Extract the (x, y) coordinate from the center of the cell holding the provided text.  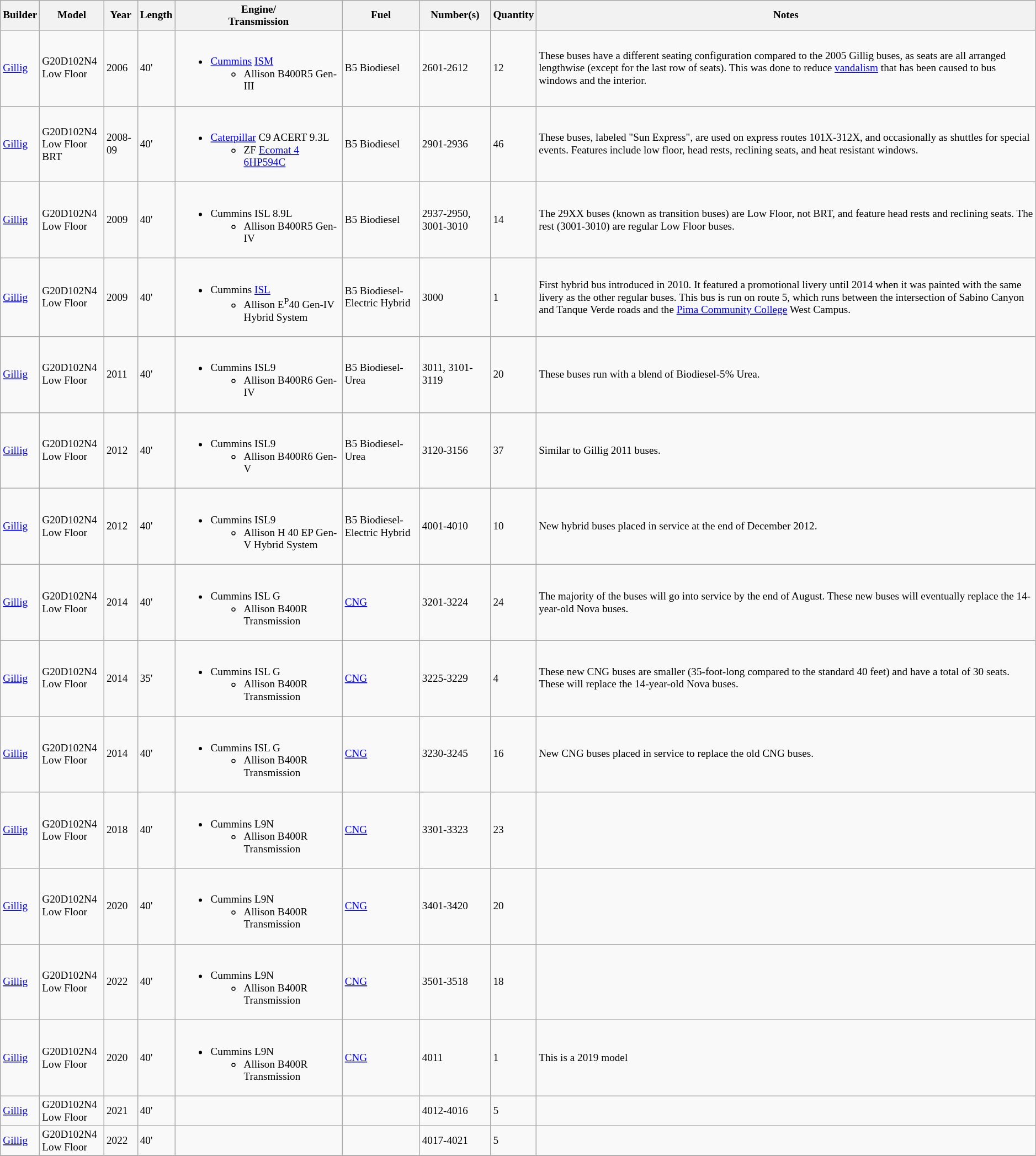
Cummins ISL9Allison B400R6 Gen-IV (258, 375)
Cummins ISL9Allison B400R6 Gen-V (258, 450)
Model (72, 15)
18 (513, 982)
3501-3518 (455, 982)
12 (513, 68)
3301-3323 (455, 830)
2006 (120, 68)
2008-09 (120, 144)
G20D102N4Low Floor BRT (72, 144)
These buses run with a blend of Biodiesel-5% Urea. (786, 375)
24 (513, 602)
46 (513, 144)
35' (156, 678)
4017-4021 (455, 1141)
New hybrid buses placed in service at the end of December 2012. (786, 527)
New CNG buses placed in service to replace the old CNG buses. (786, 754)
This is a 2019 model (786, 1058)
2601-2612 (455, 68)
Engine/Transmission (258, 15)
2011 (120, 375)
Similar to Gillig 2011 buses. (786, 450)
Caterpillar C9 ACERT 9.3LZF Ecomat 4 6HP594C (258, 144)
Cummins ISL 8.9LAllison B400R5 Gen-IV (258, 220)
3401-3420 (455, 906)
Year (120, 15)
Builder (20, 15)
Number(s) (455, 15)
14 (513, 220)
2021 (120, 1111)
2018 (120, 830)
2901-2936 (455, 144)
16 (513, 754)
3201-3224 (455, 602)
Fuel (381, 15)
4001-4010 (455, 527)
2937-2950, 3001-3010 (455, 220)
Quantity (513, 15)
Cummins ISL9Allison H 40 EP Gen-V Hybrid System (258, 527)
4012-4016 (455, 1111)
The majority of the buses will go into service by the end of August. These new buses will eventually replace the 14-year-old Nova buses. (786, 602)
3230-3245 (455, 754)
10 (513, 527)
4011 (455, 1058)
Notes (786, 15)
Cummins ISMAllison B400R5 Gen-III (258, 68)
Length (156, 15)
3000 (455, 297)
4 (513, 678)
37 (513, 450)
3225-3229 (455, 678)
Cummins ISLAllison EP40 Gen-IV Hybrid System (258, 297)
3120-3156 (455, 450)
3011, 3101-3119 (455, 375)
23 (513, 830)
